Detect which cell encompasses the target text, then output its [X, Y] center coordinate. 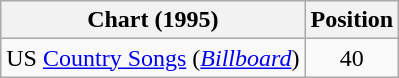
Chart (1995) [153, 20]
US Country Songs (Billboard) [153, 58]
Position [352, 20]
40 [352, 58]
